Identify which cell holds the provided text, then report its (x, y) central coordinate. 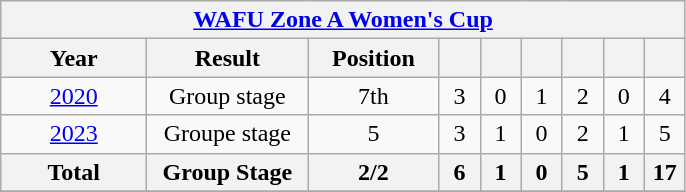
Groupe stage (228, 134)
Group Stage (228, 172)
Position (374, 58)
4 (664, 96)
Total (74, 172)
Result (228, 58)
17 (664, 172)
WAFU Zone A Women's Cup (344, 20)
6 (460, 172)
2023 (74, 134)
Year (74, 58)
Group stage (228, 96)
7th (374, 96)
2/2 (374, 172)
2020 (74, 96)
